Provide the [X, Y] coordinate of the cell's center where the given text is located.  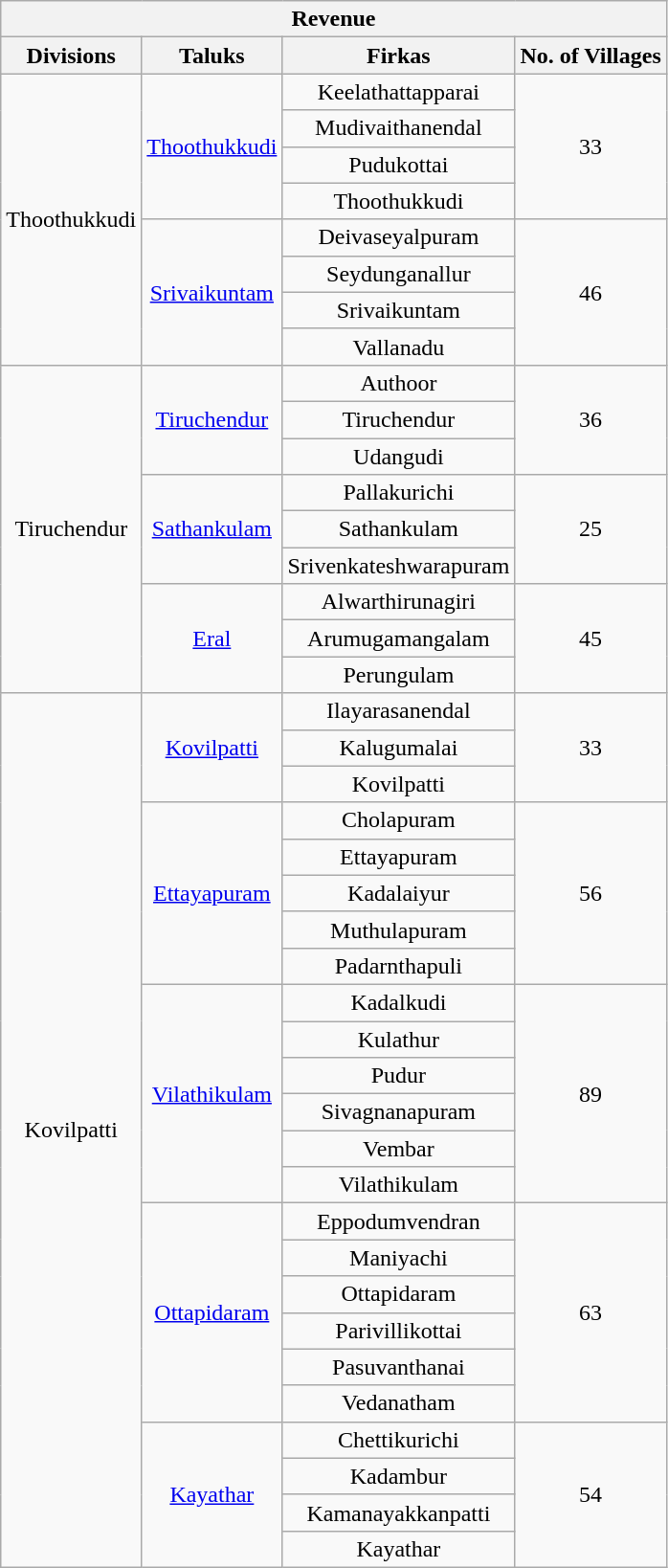
Firkas [398, 56]
Sivagnanapuram [398, 1112]
Chettikurichi [398, 1440]
46 [590, 292]
Keelathattapparai [398, 92]
Padarnthapuli [398, 966]
Kamanayakkanpatti [398, 1512]
63 [590, 1312]
56 [590, 893]
Kadalkudi [398, 1002]
Kalugumalai [398, 748]
Vedanatham [398, 1403]
Authoor [398, 383]
89 [590, 1093]
Revenue [334, 19]
Cholapuram [398, 820]
Perungulam [398, 675]
Ilayarasanendal [398, 711]
No. of Villages [590, 56]
Pudur [398, 1076]
Pudukottai [398, 165]
Eral [212, 638]
Seydunganallur [398, 274]
Vembar [398, 1149]
Srivenkateshwarapuram [398, 566]
Pasuvanthanai [398, 1367]
Kadalaiyur [398, 893]
Parivillikottai [398, 1331]
Taluks [212, 56]
Kadambur [398, 1476]
Pallakurichi [398, 493]
Divisions [71, 56]
Muthulapuram [398, 930]
Deivaseyalpuram [398, 237]
54 [590, 1494]
Vallanadu [398, 347]
25 [590, 529]
Alwarthirunagiri [398, 602]
Maniyachi [398, 1258]
45 [590, 638]
Udangudi [398, 457]
36 [590, 419]
Mudivaithanendal [398, 128]
Kulathur [398, 1039]
Eppodumvendran [398, 1221]
Arumugamangalam [398, 638]
